Scan for the cell matching the given text and deliver its (X, Y) coordinate at center. 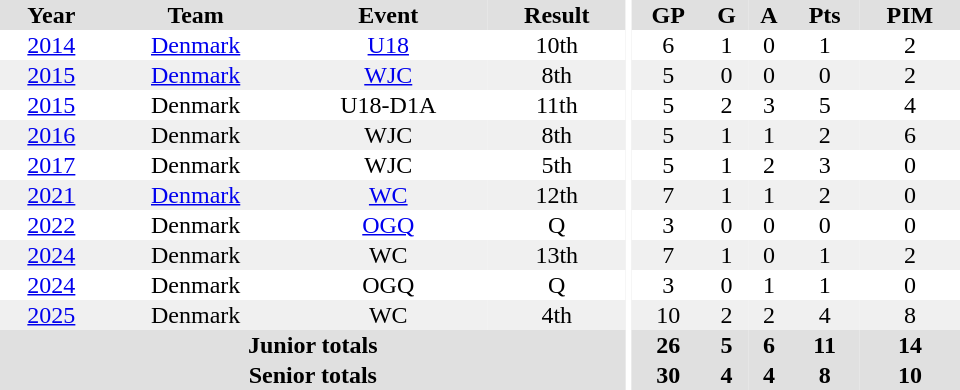
U18 (388, 45)
2021 (52, 195)
2017 (52, 165)
4th (557, 315)
Result (557, 15)
11 (824, 345)
Junior totals (313, 345)
30 (668, 375)
11th (557, 105)
2014 (52, 45)
2016 (52, 135)
U18-D1A (388, 105)
2025 (52, 315)
G (727, 15)
Pts (824, 15)
A (768, 15)
5th (557, 165)
PIM (910, 15)
13th (557, 255)
10th (557, 45)
Event (388, 15)
2022 (52, 225)
26 (668, 345)
Team (196, 15)
12th (557, 195)
14 (910, 345)
Senior totals (313, 375)
Year (52, 15)
GP (668, 15)
